Search for the cell housing the specified text and yield its (X, Y) center coordinate. 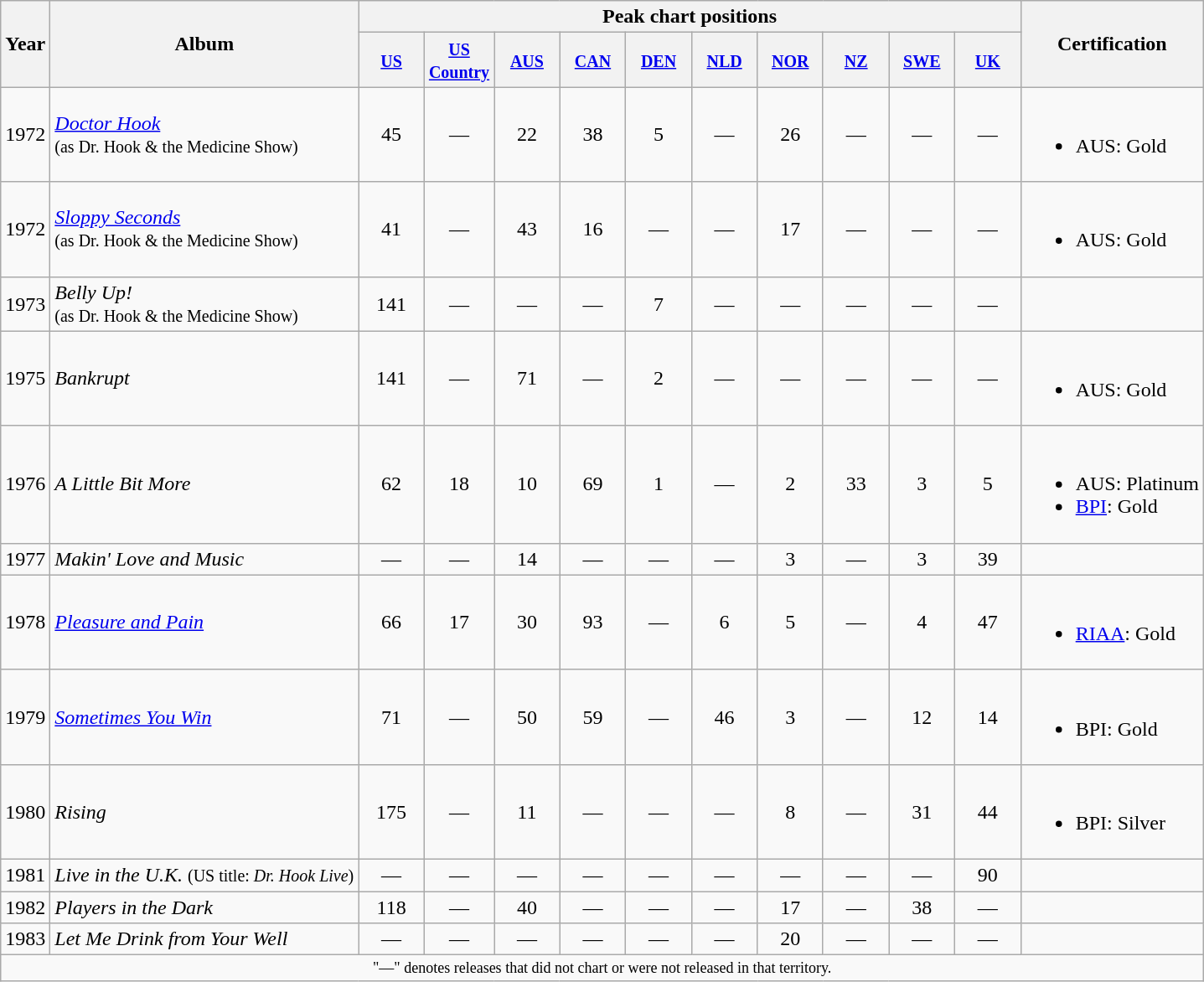
69 (593, 484)
Let Me Drink from Your Well (204, 939)
118 (392, 907)
6 (724, 622)
1980 (25, 811)
47 (989, 622)
45 (392, 134)
BPI: Silver (1112, 811)
39 (989, 559)
UK (989, 60)
40 (528, 907)
1973 (25, 303)
1981 (25, 875)
A Little Bit More (204, 484)
41 (392, 230)
44 (989, 811)
Doctor Hook(as Dr. Hook & the Medicine Show) (204, 134)
4 (922, 622)
Album (204, 44)
18 (459, 484)
Year (25, 44)
26 (791, 134)
SWE (922, 60)
90 (989, 875)
1977 (25, 559)
1975 (25, 379)
50 (528, 717)
Sometimes You Win (204, 717)
1978 (25, 622)
Certification (1112, 44)
Bankrupt (204, 379)
33 (856, 484)
59 (593, 717)
RIAA: Gold (1112, 622)
Sloppy Seconds(as Dr. Hook & the Medicine Show) (204, 230)
20 (791, 939)
AUS (528, 60)
NZ (856, 60)
10 (528, 484)
Belly Up!(as Dr. Hook & the Medicine Show) (204, 303)
1979 (25, 717)
66 (392, 622)
16 (593, 230)
AUS: PlatinumBPI: Gold (1112, 484)
11 (528, 811)
Rising (204, 811)
DEN (659, 60)
1982 (25, 907)
175 (392, 811)
62 (392, 484)
Peak chart positions (690, 17)
22 (528, 134)
Pleasure and Pain (204, 622)
1 (659, 484)
Makin' Love and Music (204, 559)
Players in the Dark (204, 907)
12 (922, 717)
31 (922, 811)
7 (659, 303)
46 (724, 717)
Live in the U.K. (US title: Dr. Hook Live) (204, 875)
US Country (459, 60)
8 (791, 811)
NLD (724, 60)
CAN (593, 60)
1983 (25, 939)
1976 (25, 484)
"—" denotes releases that did not chart or were not released in that territory. (602, 969)
30 (528, 622)
43 (528, 230)
93 (593, 622)
NOR (791, 60)
BPI: Gold (1112, 717)
US (392, 60)
